Extract the (X, Y) coordinate from the center of the cell holding the provided text.  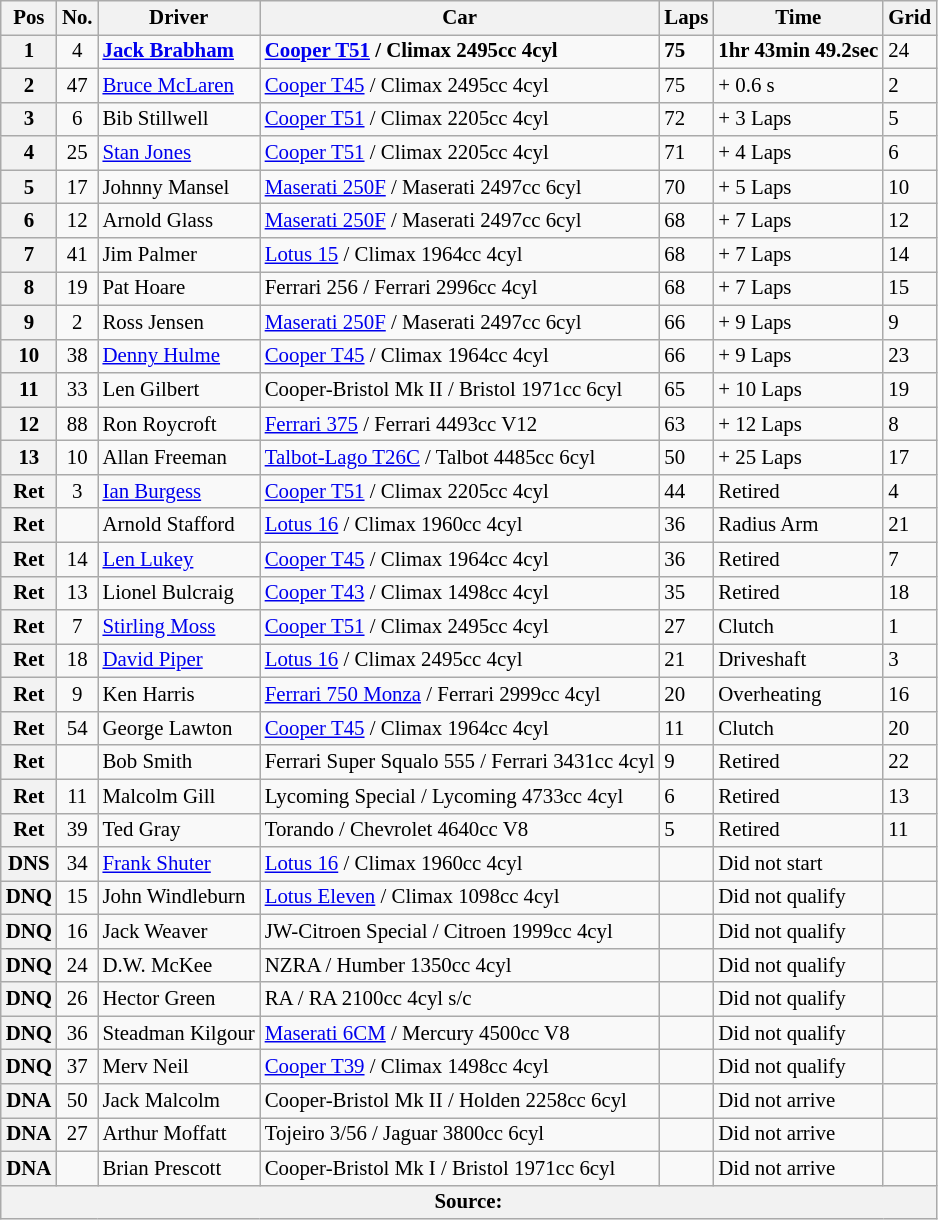
Cooper T45 / Climax 2495cc 4cyl (460, 85)
D.W. McKee (179, 965)
72 (686, 119)
Grid (910, 18)
Len Gilbert (179, 390)
Lotus 15 / Climax 1964cc 4cyl (460, 255)
Ferrari Super Squalo 555 / Ferrari 3431cc 4cyl (460, 762)
Tojeiro 3/56 / Jaguar 3800cc 6cyl (460, 1135)
+ 4 Laps (798, 153)
Johnny Mansel (179, 187)
Brian Prescott (179, 1168)
Stan Jones (179, 153)
63 (686, 424)
70 (686, 187)
Cooper-Bristol Mk II / Holden 2258cc 6cyl (460, 1101)
33 (78, 390)
David Piper (179, 661)
Hector Green (179, 999)
Allan Freeman (179, 458)
DNS (29, 864)
Ferrari 750 Monza / Ferrari 2999cc 4cyl (460, 695)
Len Lukey (179, 559)
Ron Roycroft (179, 424)
34 (78, 864)
Merv Neil (179, 1067)
Jim Palmer (179, 255)
Torando / Chevrolet 4640cc V8 (460, 830)
Cooper-Bristol Mk I / Bristol 1971cc 6cyl (460, 1168)
Radius Arm (798, 525)
Stirling Moss (179, 627)
+ 12 Laps (798, 424)
Jack Malcolm (179, 1101)
Jack Weaver (179, 931)
Overheating (798, 695)
Lycoming Special / Lycoming 4733cc 4cyl (460, 796)
Source: (468, 1202)
Ken Harris (179, 695)
NZRA / Humber 1350cc 4cyl (460, 965)
Lotus Eleven / Climax 1098cc 4cyl (460, 898)
Arnold Stafford (179, 525)
Arthur Moffatt (179, 1135)
Time (798, 18)
44 (686, 491)
39 (78, 830)
Driver (179, 18)
Pos (29, 18)
37 (78, 1067)
Pat Hoare (179, 288)
26 (78, 999)
38 (78, 356)
Bib Stillwell (179, 119)
No. (78, 18)
Frank Shuter (179, 864)
88 (78, 424)
Car (460, 18)
Ross Jensen (179, 322)
RA / RA 2100cc 4cyl s/c (460, 999)
Did not start (798, 864)
Arnold Glass (179, 221)
Maserati 6CM / Mercury 4500cc V8 (460, 1033)
1hr 43min 49.2sec (798, 51)
Laps (686, 18)
Talbot-Lago T26C / Talbot 4485cc 6cyl (460, 458)
Malcolm Gill (179, 796)
41 (78, 255)
Ted Gray (179, 830)
Cooper-Bristol Mk II / Bristol 1971cc 6cyl (460, 390)
Ferrari 375 / Ferrari 4493cc V12 (460, 424)
+ 0.6 s (798, 85)
23 (910, 356)
47 (78, 85)
+ 10 Laps (798, 390)
35 (686, 593)
Steadman Kilgour (179, 1033)
Lionel Bulcraig (179, 593)
Ferrari 256 / Ferrari 2996cc 4cyl (460, 288)
+ 25 Laps (798, 458)
+ 5 Laps (798, 187)
Cooper T39 / Climax 1498cc 4cyl (460, 1067)
Driveshaft (798, 661)
Lotus 16 / Climax 2495cc 4cyl (460, 661)
Ian Burgess (179, 491)
65 (686, 390)
John Windleburn (179, 898)
JW-Citroen Special / Citroen 1999cc 4cyl (460, 931)
Jack Brabham (179, 51)
+ 3 Laps (798, 119)
Bruce McLaren (179, 85)
25 (78, 153)
Bob Smith (179, 762)
Cooper T43 / Climax 1498cc 4cyl (460, 593)
54 (78, 728)
Denny Hulme (179, 356)
George Lawton (179, 728)
71 (686, 153)
22 (910, 762)
